Output the (X, Y) coordinate of the center of the cell containing the given text.  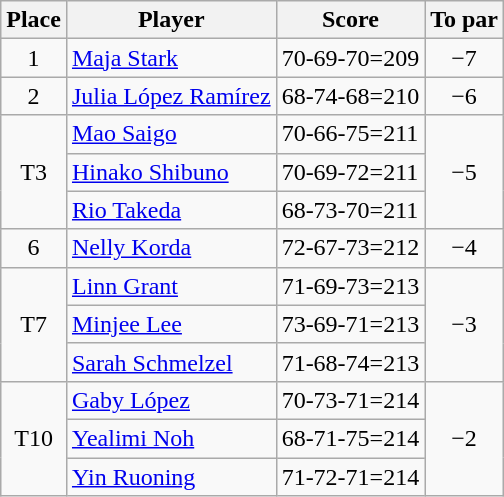
72-67-73=212 (350, 248)
Player (171, 20)
Hinako Shibuno (171, 172)
68-74-68=210 (350, 96)
Score (350, 20)
Yin Ruoning (171, 477)
−5 (464, 172)
68-73-70=211 (350, 210)
Mao Saigo (171, 134)
−6 (464, 96)
71-72-71=214 (350, 477)
Yealimi Noh (171, 438)
Minjee Lee (171, 324)
6 (34, 248)
Gaby López (171, 400)
68-71-75=214 (350, 438)
Sarah Schmelzel (171, 362)
71-68-74=213 (350, 362)
Nelly Korda (171, 248)
−4 (464, 248)
73-69-71=213 (350, 324)
Rio Takeda (171, 210)
−3 (464, 324)
Maja Stark (171, 58)
70-73-71=214 (350, 400)
Julia López Ramírez (171, 96)
To par (464, 20)
−7 (464, 58)
1 (34, 58)
Place (34, 20)
70-66-75=211 (350, 134)
2 (34, 96)
T10 (34, 438)
70-69-72=211 (350, 172)
71-69-73=213 (350, 286)
T7 (34, 324)
70-69-70=209 (350, 58)
−2 (464, 438)
Linn Grant (171, 286)
T3 (34, 172)
